Pinpoint the cell where the given text exists, returning its [x, y] midpoint coordinate. 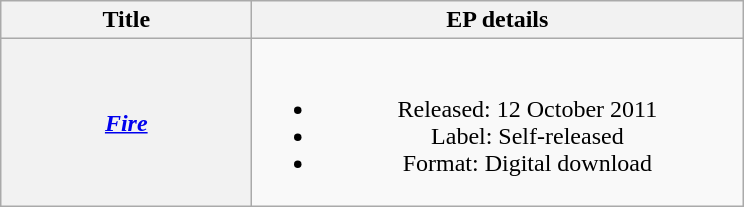
EP details [498, 20]
Title [126, 20]
Fire [126, 122]
Released: 12 October 2011Label: Self-releasedFormat: Digital download [498, 122]
